For the text-containing cell, return its midpoint in [X, Y] coordinate format. 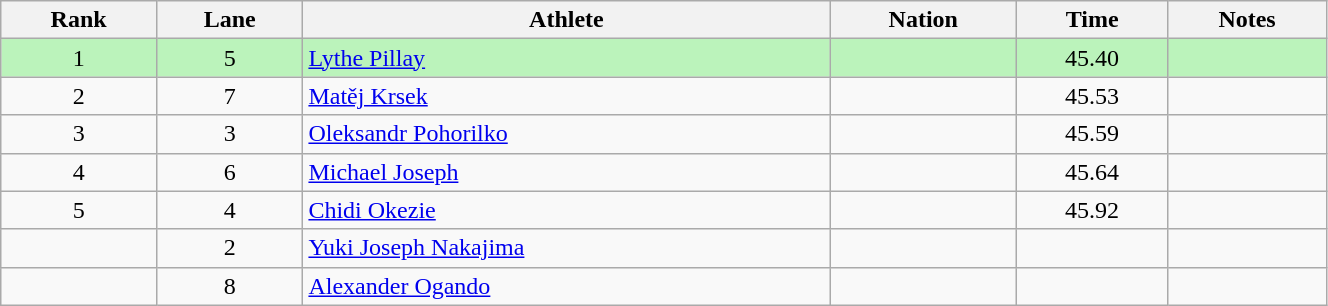
8 [230, 286]
Michael Joseph [566, 172]
Matěj Krsek [566, 96]
Chidi Okezie [566, 210]
45.53 [1092, 96]
Athlete [566, 20]
Rank [79, 20]
Yuki Joseph Nakajima [566, 248]
45.92 [1092, 210]
Time [1092, 20]
45.64 [1092, 172]
Nation [924, 20]
Lythe Pillay [566, 58]
7 [230, 96]
Oleksandr Pohorilko [566, 134]
45.59 [1092, 134]
Alexander Ogando [566, 286]
Notes [1248, 20]
Lane [230, 20]
6 [230, 172]
1 [79, 58]
45.40 [1092, 58]
